Return the (x, y) coordinate for the center point of the cell that contains the specified text.  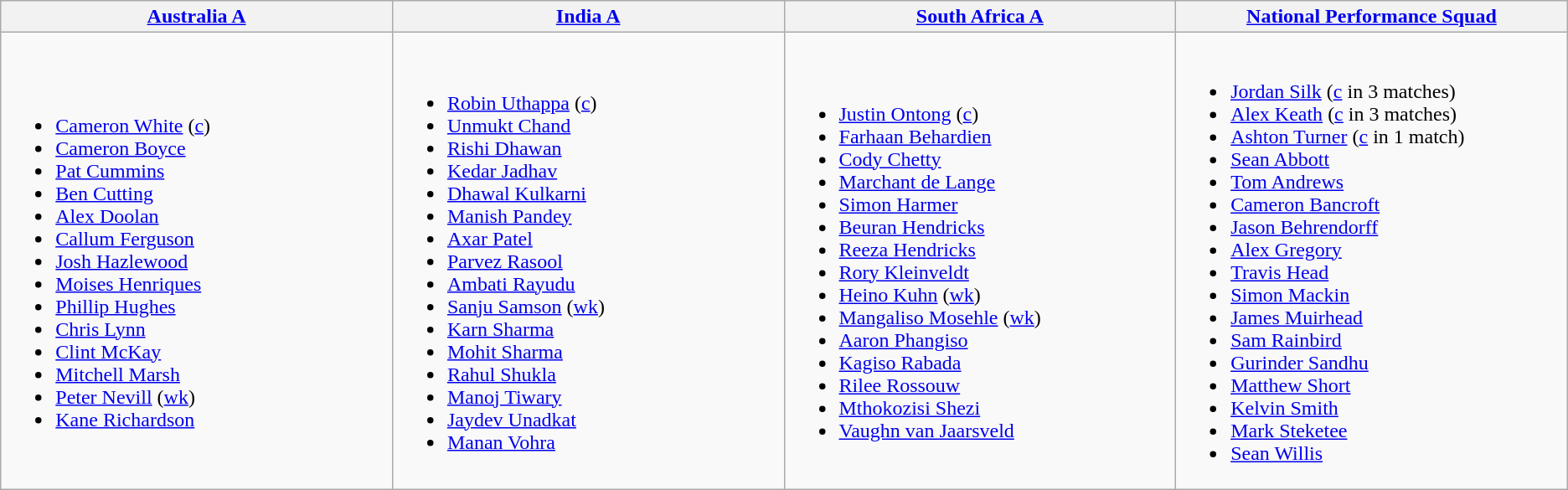
National Performance Squad (1372, 17)
Australia A (197, 17)
South Africa A (980, 17)
India A (588, 17)
